Pinpoint the cell where the given text exists, returning its (X, Y) midpoint coordinate. 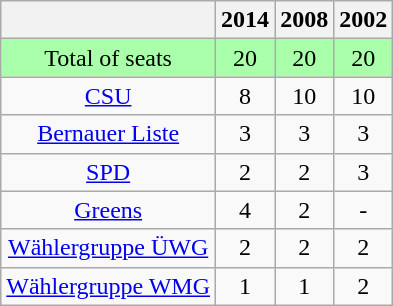
8 (246, 96)
4 (246, 210)
Wählergruppe ÜWG (108, 248)
- (364, 210)
Bernauer Liste (108, 134)
Wählergruppe WMG (108, 286)
Greens (108, 210)
Total of seats (108, 58)
CSU (108, 96)
SPD (108, 172)
2008 (304, 20)
2002 (364, 20)
2014 (246, 20)
